Detect which cell encompasses the target text, then output its (x, y) center coordinate. 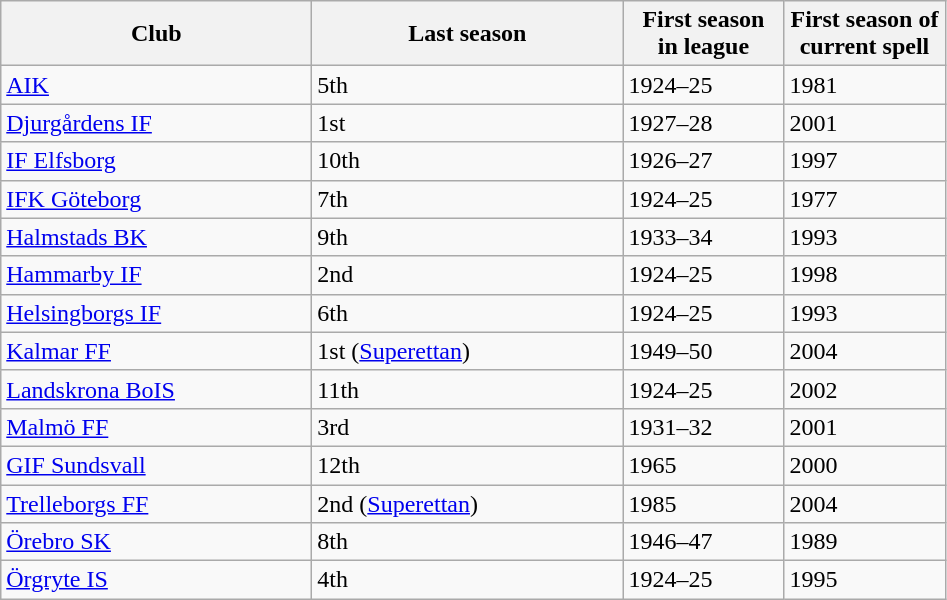
AIK (156, 85)
1995 (864, 580)
First season ofcurrent spell (864, 34)
10th (468, 161)
Örgryte IS (156, 580)
1997 (864, 161)
GIF Sundsvall (156, 465)
1926–27 (704, 161)
1998 (864, 275)
1931–32 (704, 427)
Last season (468, 34)
Trelleborgs FF (156, 503)
2000 (864, 465)
Club (156, 34)
Örebro SK (156, 542)
8th (468, 542)
Halmstads BK (156, 237)
Djurgårdens IF (156, 123)
2nd (468, 275)
1985 (704, 503)
5th (468, 85)
Landskrona BoIS (156, 389)
7th (468, 199)
6th (468, 313)
4th (468, 580)
IF Elfsborg (156, 161)
Malmö FF (156, 427)
1989 (864, 542)
1927–28 (704, 123)
1981 (864, 85)
1965 (704, 465)
Kalmar FF (156, 351)
3rd (468, 427)
1st (Superettan) (468, 351)
1977 (864, 199)
Hammarby IF (156, 275)
IFK Göteborg (156, 199)
1946–47 (704, 542)
Helsingborgs IF (156, 313)
9th (468, 237)
12th (468, 465)
11th (468, 389)
1949–50 (704, 351)
First seasonin league (704, 34)
1933–34 (704, 237)
1st (468, 123)
2002 (864, 389)
2nd (Superettan) (468, 503)
